Output the [x, y] coordinate of the center of the cell containing the given text.  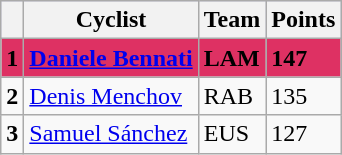
Samuel Sánchez [111, 134]
Team [232, 20]
RAB [232, 96]
Daniele Bennati [111, 58]
Points [304, 20]
2 [12, 96]
127 [304, 134]
EUS [232, 134]
LAM [232, 58]
1 [12, 58]
Denis Menchov [111, 96]
147 [304, 58]
135 [304, 96]
3 [12, 134]
Cyclist [111, 20]
